Return the [X, Y] coordinate for the center point of the cell that contains the specified text.  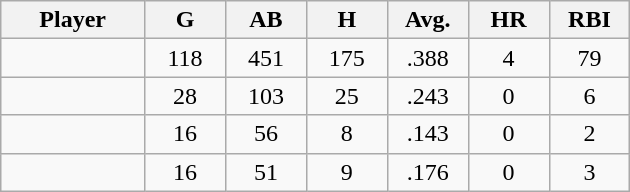
AB [266, 20]
.243 [428, 96]
103 [266, 96]
G [186, 20]
79 [590, 58]
25 [346, 96]
RBI [590, 20]
118 [186, 58]
56 [266, 134]
2 [590, 134]
9 [346, 172]
3 [590, 172]
.388 [428, 58]
51 [266, 172]
4 [508, 58]
.176 [428, 172]
28 [186, 96]
H [346, 20]
HR [508, 20]
451 [266, 58]
Player [73, 20]
Avg. [428, 20]
.143 [428, 134]
8 [346, 134]
175 [346, 58]
6 [590, 96]
